Detect which cell encompasses the target text, then output its [x, y] center coordinate. 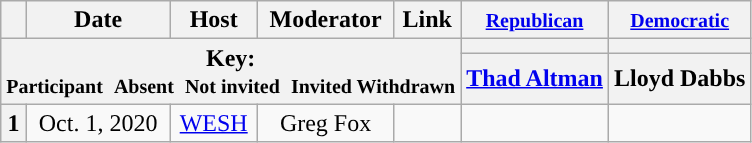
Democratic [679, 20]
Key: Participant Absent Not invited Invited Withdrawn [231, 72]
Lloyd Dabbs [679, 78]
Oct. 1, 2020 [98, 123]
Date [98, 20]
Moderator [325, 20]
Thad Altman [535, 78]
Greg Fox [325, 123]
1 [14, 123]
Link [428, 20]
Republican [535, 20]
Host [214, 20]
WESH [214, 123]
